Detect which cell encompasses the target text, then output its [x, y] center coordinate. 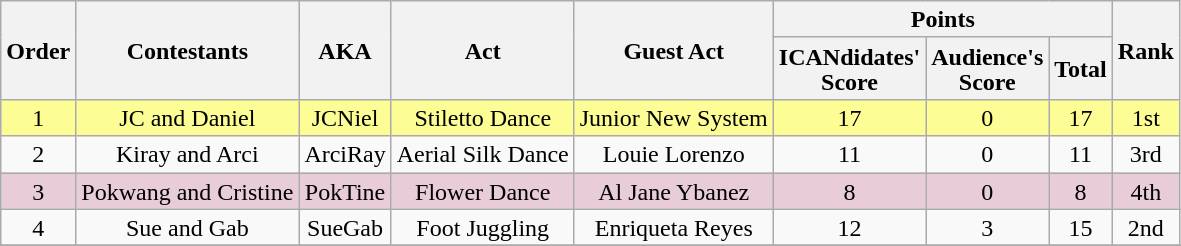
Stiletto Dance [482, 118]
Louie Lorenzo [674, 154]
Contestants [188, 50]
SueGab [345, 228]
Enriqueta Reyes [674, 228]
Foot Juggling [482, 228]
1st [1146, 118]
1 [38, 118]
4th [1146, 190]
3rd [1146, 154]
15 [1081, 228]
12 [849, 228]
Junior New System [674, 118]
JCNiel [345, 118]
Order [38, 50]
Sue and Gab [188, 228]
Act [482, 50]
2nd [1146, 228]
Guest Act [674, 50]
Points [942, 20]
Rank [1146, 50]
Kiray and Arci [188, 154]
AKA [345, 50]
Flower Dance [482, 190]
Aerial Silk Dance [482, 154]
Audience'sScore [988, 68]
Pokwang and Cristine [188, 190]
2 [38, 154]
JC and Daniel [188, 118]
ArciRay [345, 154]
Al Jane Ybanez [674, 190]
4 [38, 228]
PokTine [345, 190]
ICANdidates'Score [849, 68]
Total [1081, 68]
